Identify which cell holds the provided text, then report its (X, Y) central coordinate. 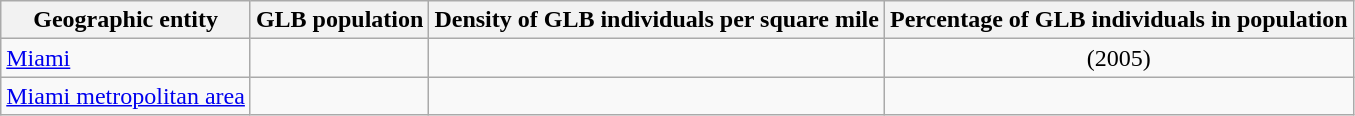
Percentage of GLB individuals in population (1118, 20)
GLB population (339, 20)
Geographic entity (126, 20)
Miami metropolitan area (126, 96)
Miami (126, 58)
Density of GLB individuals per square mile (657, 20)
(2005) (1118, 58)
